Extract the (X, Y) coordinate from the center of the cell holding the provided text.  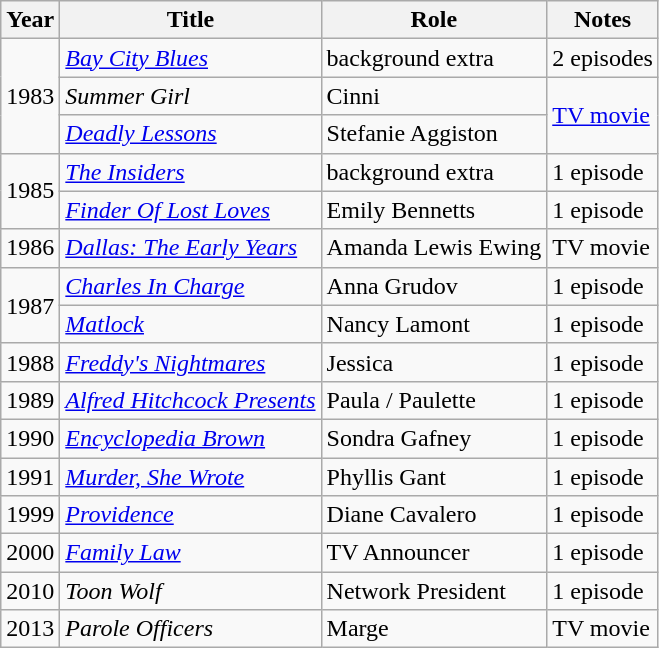
2000 (30, 553)
Toon Wolf (190, 591)
1986 (30, 248)
The Insiders (190, 172)
Jessica (434, 362)
Cinni (434, 96)
Stefanie Aggiston (434, 134)
Title (190, 20)
Finder Of Lost Loves (190, 210)
Summer Girl (190, 96)
Murder, She Wrote (190, 477)
Role (434, 20)
Anna Grudov (434, 286)
1999 (30, 515)
Paula / Paulette (434, 400)
2010 (30, 591)
Emily Bennetts (434, 210)
Dallas: The Early Years (190, 248)
Network President (434, 591)
1991 (30, 477)
Parole Officers (190, 629)
Amanda Lewis Ewing (434, 248)
Notes (603, 20)
1990 (30, 438)
Deadly Lessons (190, 134)
1983 (30, 96)
Sondra Gafney (434, 438)
Year (30, 20)
2 episodes (603, 58)
Family Law (190, 553)
TV Announcer (434, 553)
Providence (190, 515)
Phyllis Gant (434, 477)
Matlock (190, 324)
Alfred Hitchcock Presents (190, 400)
1987 (30, 305)
1988 (30, 362)
Charles In Charge (190, 286)
1985 (30, 191)
Marge (434, 629)
1989 (30, 400)
Bay City Blues (190, 58)
2013 (30, 629)
Freddy's Nightmares (190, 362)
Diane Cavalero (434, 515)
Encyclopedia Brown (190, 438)
Nancy Lamont (434, 324)
